Output the [X, Y] coordinate of the center of the cell containing the given text.  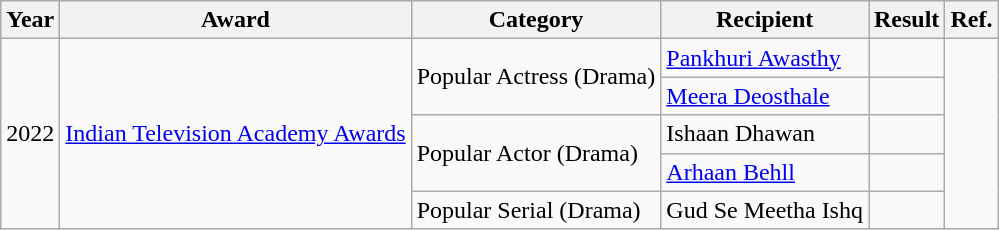
Award [236, 20]
Arhaan Behll [765, 172]
Pankhuri Awasthy [765, 58]
Ishaan Dhawan [765, 134]
Popular Serial (Drama) [536, 210]
Indian Television Academy Awards [236, 134]
2022 [30, 134]
Popular Actor (Drama) [536, 153]
Meera Deosthale [765, 96]
Ref. [972, 20]
Year [30, 20]
Result [906, 20]
Category [536, 20]
Popular Actress (Drama) [536, 77]
Gud Se Meetha Ishq [765, 210]
Recipient [765, 20]
